Extract the [X, Y] coordinate from the center of the cell holding the provided text.  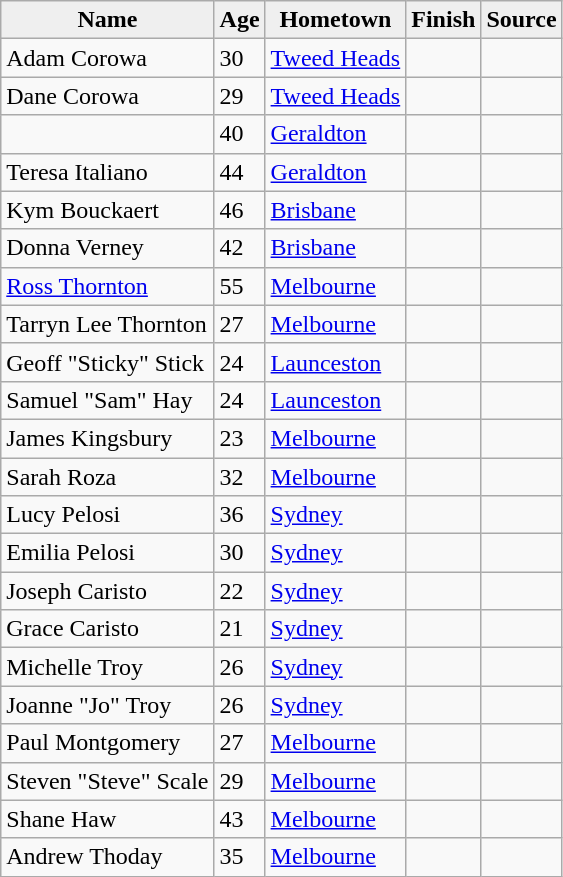
55 [240, 286]
Kym Bouckaert [108, 210]
43 [240, 819]
Name [108, 20]
Dane Corowa [108, 96]
23 [240, 438]
42 [240, 248]
Teresa Italiano [108, 172]
36 [240, 515]
35 [240, 857]
Finish [444, 20]
James Kingsbury [108, 438]
Hometown [336, 20]
Samuel "Sam" Hay [108, 400]
Shane Haw [108, 819]
Donna Verney [108, 248]
Joseph Caristo [108, 591]
Geoff "Sticky" Stick [108, 362]
44 [240, 172]
Sarah Roza [108, 477]
Andrew Thoday [108, 857]
32 [240, 477]
Emilia Pelosi [108, 553]
Source [522, 20]
Tarryn Lee Thornton [108, 324]
Steven "Steve" Scale [108, 781]
46 [240, 210]
40 [240, 134]
Age [240, 20]
Michelle Troy [108, 667]
Grace Caristo [108, 629]
21 [240, 629]
Paul Montgomery [108, 743]
Joanne "Jo" Troy [108, 705]
Lucy Pelosi [108, 515]
Adam Corowa [108, 58]
22 [240, 591]
Ross Thornton [108, 286]
